Return [X, Y] of the center of cell containing provided text 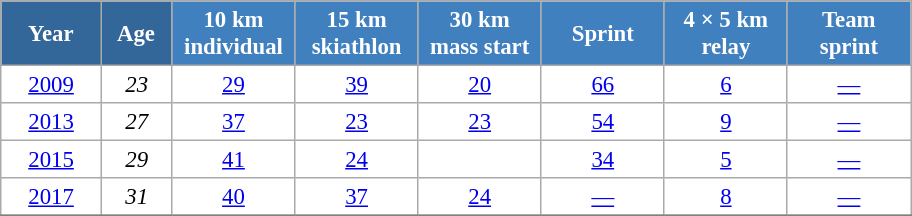
5 [726, 160]
31 [136, 197]
66 [602, 85]
34 [602, 160]
Team sprint [848, 34]
6 [726, 85]
Age [136, 34]
10 km individual [234, 34]
30 km mass start [480, 34]
9 [726, 122]
41 [234, 160]
4 × 5 km relay [726, 34]
2015 [52, 160]
2017 [52, 197]
54 [602, 122]
39 [356, 85]
Sprint [602, 34]
40 [234, 197]
27 [136, 122]
20 [480, 85]
2009 [52, 85]
15 km skiathlon [356, 34]
8 [726, 197]
2013 [52, 122]
Year [52, 34]
